Return [X, Y] of the center of cell containing provided text 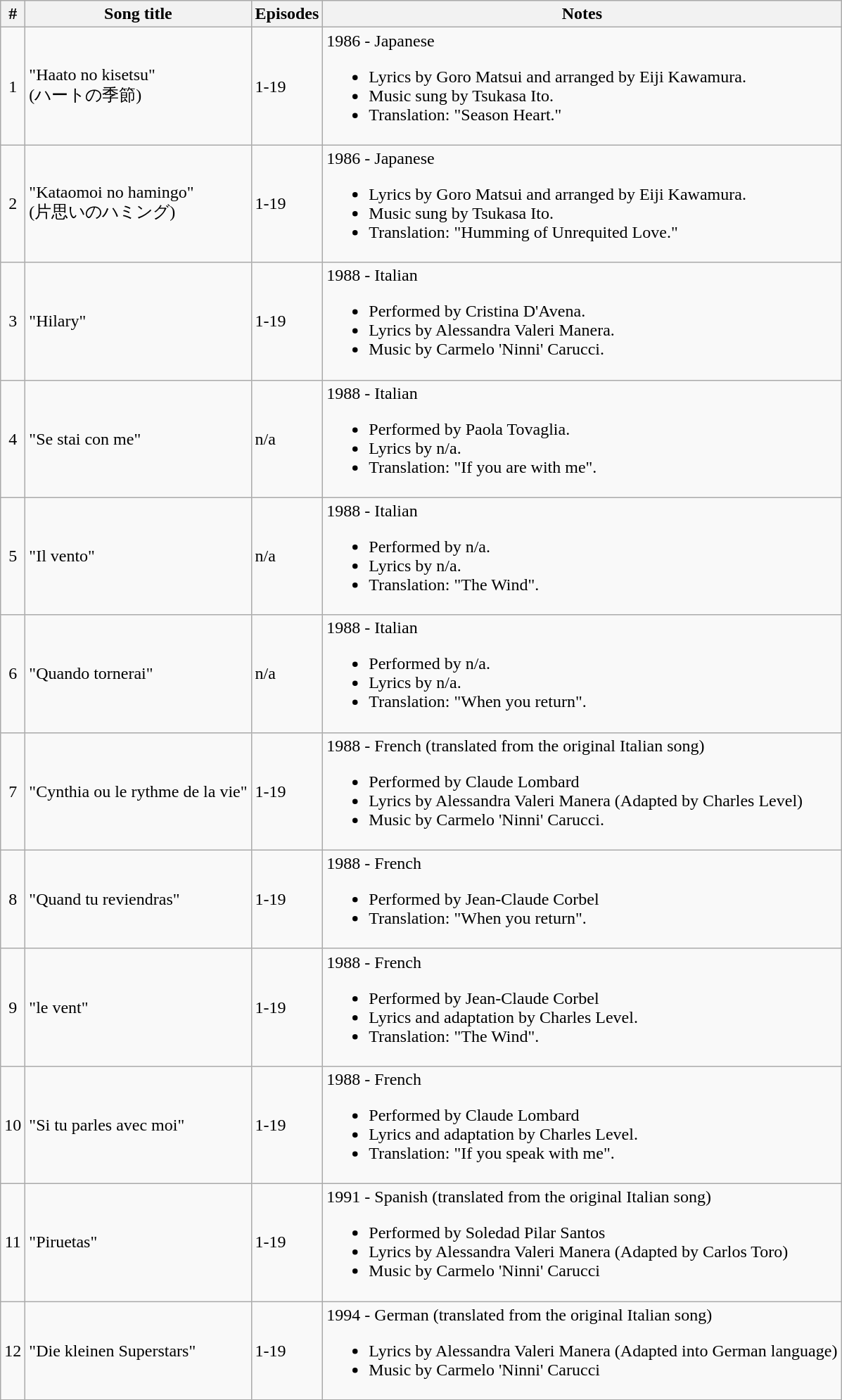
8 [13, 899]
1 [13, 86]
"Piruetas" [138, 1242]
1988 - ItalianPerformed by Cristina D'Avena.Lyrics by Alessandra Valeri Manera.Music by Carmelo 'Ninni' Carucci. [582, 321]
"Quando tornerai" [138, 674]
11 [13, 1242]
"Haato no kisetsu" (ハートの季節) [138, 86]
"Kataomoi no hamingo"(片思いのハミング) [138, 204]
"Hilary" [138, 321]
"Die kleinen Superstars" [138, 1351]
7 [13, 791]
1988 - ItalianPerformed by n/a.Lyrics by n/a.Translation: "The Wind". [582, 556]
1988 - ItalianPerformed by Paola Tovaglia.Lyrics by n/a.Translation: "If you are with me". [582, 439]
1988 - FrenchPerformed by Jean-Claude CorbelLyrics and adaptation by Charles Level.Translation: "The Wind". [582, 1007]
"Cynthia ou le rythme de la vie" [138, 791]
"Quand tu reviendras" [138, 899]
6 [13, 674]
5 [13, 556]
12 [13, 1351]
4 [13, 439]
"Si tu parles avec moi" [138, 1124]
"le vent" [138, 1007]
1988 - Italian Performed by n/a.Lyrics by n/a.Translation: "When you return". [582, 674]
Song title [138, 14]
1988 - FrenchPerformed by Jean-Claude CorbelTranslation: "When you return". [582, 899]
2 [13, 204]
9 [13, 1007]
1986 - JapaneseLyrics by Goro Matsui and arranged by Eiji Kawamura.Music sung by Tsukasa Ito.Translation: "Season Heart." [582, 86]
1988 - FrenchPerformed by Claude LombardLyrics and adaptation by Charles Level.Translation: "If you speak with me". [582, 1124]
"Il vento" [138, 556]
Notes [582, 14]
10 [13, 1124]
1986 - JapaneseLyrics by Goro Matsui and arranged by Eiji Kawamura.Music sung by Tsukasa Ito.Translation: "Humming of Unrequited Love." [582, 204]
# [13, 14]
3 [13, 321]
Episodes [287, 14]
"Se stai con me" [138, 439]
